Output the (X, Y) coordinate of the center of the cell containing the given text.  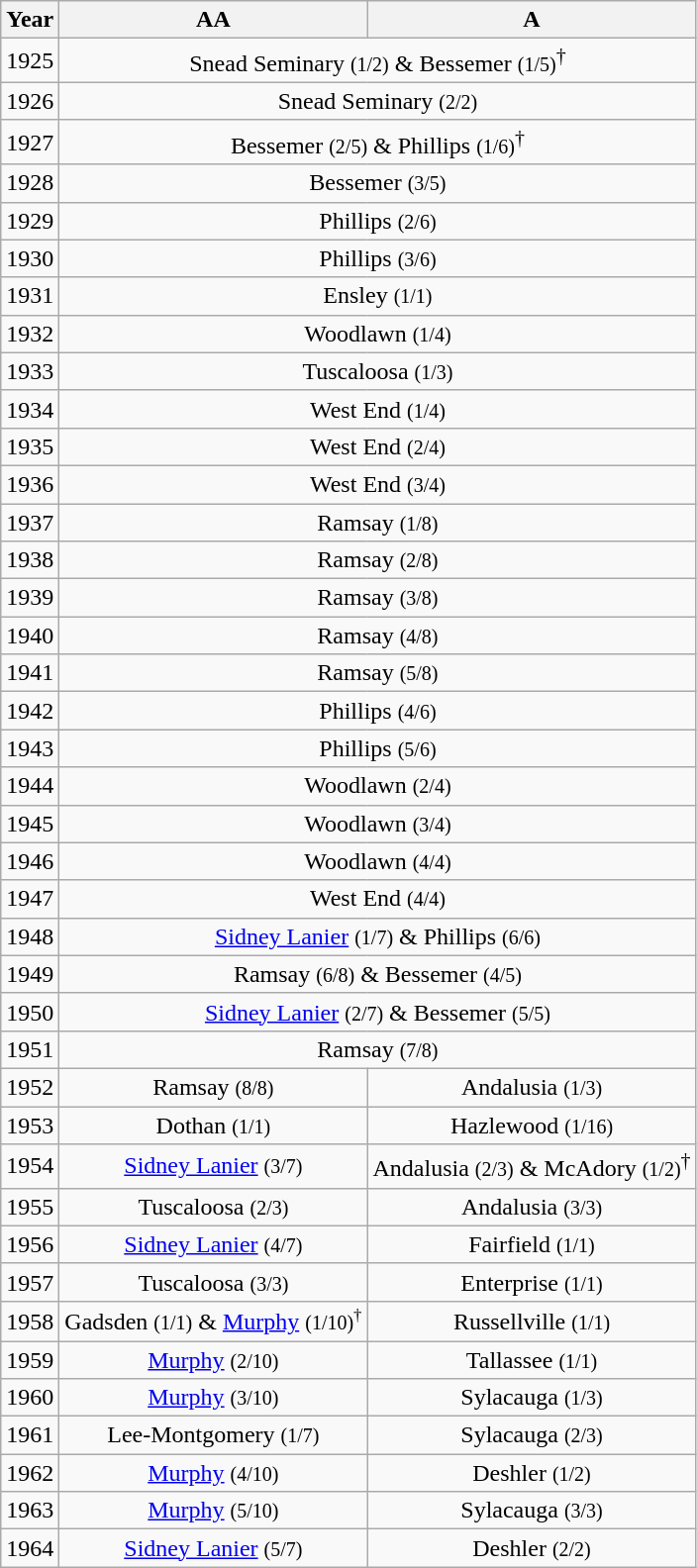
Phillips (3/6) (378, 258)
1961 (30, 1435)
Year (30, 20)
1931 (30, 296)
1952 (30, 1087)
Ramsay (8/8) (214, 1087)
1937 (30, 523)
Ramsay (6/8) & Bessemer (4/5) (378, 974)
Bessemer (2/5) & Phillips (1/6)† (378, 143)
Ramsay (5/8) (378, 673)
Tuscaloosa (1/3) (378, 371)
1951 (30, 1049)
Ramsay (7/8) (378, 1049)
1926 (30, 101)
Sidney Lanier (5/7) (214, 1548)
Snead Seminary (1/2) & Bessemer (1/5)† (378, 61)
1962 (30, 1473)
A (532, 20)
1959 (30, 1360)
1942 (30, 711)
1929 (30, 221)
Snead Seminary (2/2) (378, 101)
1934 (30, 409)
1940 (30, 636)
Woodlawn (3/4) (378, 824)
1944 (30, 786)
Russellville (1/1) (532, 1321)
Tallassee (1/1) (532, 1360)
Deshler (2/2) (532, 1548)
Ramsay (1/8) (378, 523)
Woodlawn (4/4) (378, 861)
Phillips (2/6) (378, 221)
1950 (30, 1012)
1948 (30, 936)
Andalusia (2/3) & McAdory (1/2)† (532, 1166)
West End (1/4) (378, 409)
Murphy (4/10) (214, 1473)
1943 (30, 748)
1932 (30, 334)
1946 (30, 861)
1941 (30, 673)
1963 (30, 1511)
1933 (30, 371)
Hazlewood (1/16) (532, 1126)
Lee-Montgomery (1/7) (214, 1435)
Woodlawn (2/4) (378, 786)
1928 (30, 183)
1927 (30, 143)
1938 (30, 560)
1958 (30, 1321)
1925 (30, 61)
1930 (30, 258)
Sylacauga (1/3) (532, 1398)
Sidney Lanier (4/7) (214, 1244)
Murphy (2/10) (214, 1360)
Phillips (5/6) (378, 748)
Tuscaloosa (2/3) (214, 1207)
AA (214, 20)
1960 (30, 1398)
West End (2/4) (378, 446)
1935 (30, 446)
1953 (30, 1126)
1939 (30, 598)
1945 (30, 824)
1947 (30, 899)
Murphy (5/10) (214, 1511)
Phillips (4/6) (378, 711)
1954 (30, 1166)
Fairfield (1/1) (532, 1244)
Enterprise (1/1) (532, 1282)
Ensley (1/1) (378, 296)
Ramsay (2/8) (378, 560)
Ramsay (3/8) (378, 598)
Deshler (1/2) (532, 1473)
Ramsay (4/8) (378, 636)
Sylacauga (3/3) (532, 1511)
Tuscaloosa (3/3) (214, 1282)
1957 (30, 1282)
Gadsden (1/1) & Murphy (1/10)† (214, 1321)
West End (4/4) (378, 899)
Murphy (3/10) (214, 1398)
West End (3/4) (378, 484)
1949 (30, 974)
1955 (30, 1207)
Sidney Lanier (1/7) & Phillips (6/6) (378, 936)
1936 (30, 484)
Andalusia (3/3) (532, 1207)
Dothan (1/1) (214, 1126)
1956 (30, 1244)
Sidney Lanier (2/7) & Bessemer (5/5) (378, 1012)
1964 (30, 1548)
Bessemer (3/5) (378, 183)
Sylacauga (2/3) (532, 1435)
Andalusia (1/3) (532, 1087)
Sidney Lanier (3/7) (214, 1166)
Woodlawn (1/4) (378, 334)
